For the text-containing cell, return its midpoint in [X, Y] coordinate format. 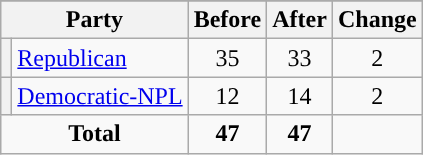
Republican [100, 58]
35 [228, 58]
12 [228, 96]
Change [377, 20]
After [300, 20]
Party [94, 20]
Democratic-NPL [100, 96]
14 [300, 96]
Before [228, 20]
33 [300, 58]
Total [94, 134]
